Extract the [X, Y] coordinate from the center of the cell holding the provided text.  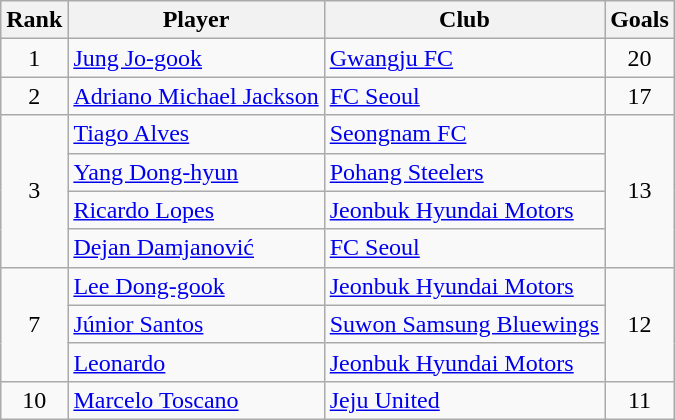
Ricardo Lopes [196, 210]
Yang Dong-hyun [196, 172]
Club [464, 20]
Lee Dong-gook [196, 286]
Goals [640, 20]
17 [640, 96]
Tiago Alves [196, 134]
20 [640, 58]
Adriano Michael Jackson [196, 96]
7 [34, 324]
Marcelo Toscano [196, 400]
1 [34, 58]
Dejan Damjanović [196, 248]
Pohang Steelers [464, 172]
11 [640, 400]
Júnior Santos [196, 324]
2 [34, 96]
Player [196, 20]
Jeju United [464, 400]
3 [34, 191]
Gwangju FC [464, 58]
Leonardo [196, 362]
Jung Jo-gook [196, 58]
13 [640, 191]
Suwon Samsung Bluewings [464, 324]
Rank [34, 20]
Seongnam FC [464, 134]
12 [640, 324]
10 [34, 400]
